Capture the cell that displays the provided text and extract its [x, y] central coordinate. 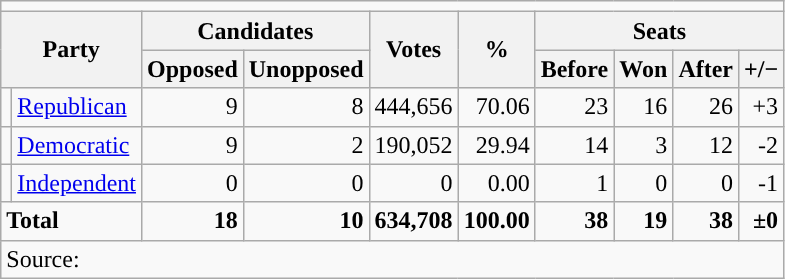
-2 [762, 145]
Republican [77, 107]
Party [72, 50]
Source: [392, 259]
10 [306, 221]
After [706, 69]
Total [72, 221]
14 [574, 145]
+3 [762, 107]
Democratic [77, 145]
70.06 [496, 107]
Opposed [192, 69]
±0 [762, 221]
18 [192, 221]
1 [574, 183]
Independent [77, 183]
100.00 [496, 221]
+/− [762, 69]
19 [644, 221]
-1 [762, 183]
Won [644, 69]
634,708 [414, 221]
29.94 [496, 145]
23 [574, 107]
Unopposed [306, 69]
Votes [414, 50]
Candidates [255, 31]
2 [306, 145]
8 [306, 107]
26 [706, 107]
190,052 [414, 145]
0.00 [496, 183]
Before [574, 69]
Seats [659, 31]
% [496, 50]
444,656 [414, 107]
12 [706, 145]
3 [644, 145]
16 [644, 107]
